Locate the cell with the specified text and output its [x, y] center coordinate. 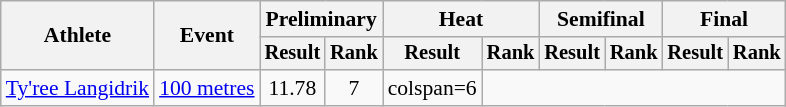
Semifinal [600, 19]
11.78 [293, 88]
colspan=6 [432, 88]
Heat [462, 19]
Final [724, 19]
100 metres [206, 88]
Athlete [78, 36]
Ty'ree Langidrik [78, 88]
Event [206, 36]
Preliminary [322, 19]
7 [354, 88]
